Output the [X, Y] coordinate of the center of the cell containing the given text.  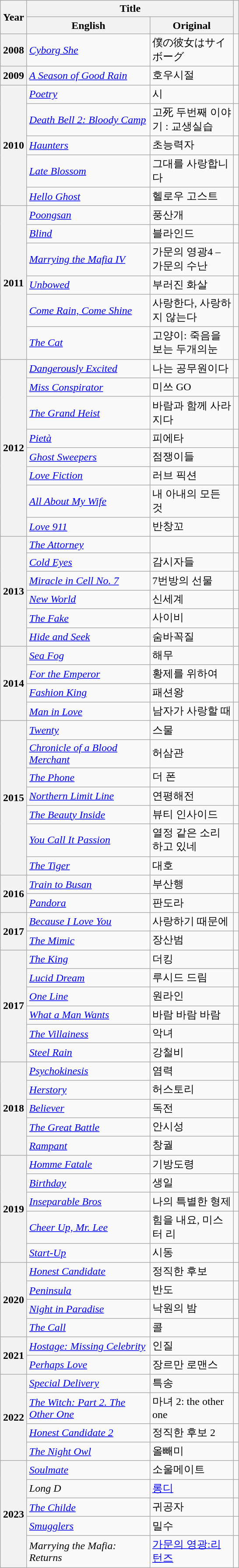
남자가 사랑할 때 [192, 711]
염력 [192, 1071]
2016 [14, 894]
장르만 로맨스 [192, 1365]
인질 [192, 1346]
2020 [14, 1299]
귀공자 [192, 1507]
밀수 [192, 1526]
허스토리 [192, 1090]
해무 [192, 656]
Honest Candidate 2 [88, 1433]
더 폰 [192, 777]
Perhaps Love [88, 1365]
콜 [192, 1328]
Blind [88, 234]
Smugglers [88, 1526]
New World [88, 600]
2022 [14, 1417]
부산행 [192, 885]
열정 같은 소리 하고 있네 [192, 840]
The Great Battle [88, 1127]
신세계 [192, 600]
Man in Love [88, 711]
바람과 함께 사라지다 [192, 413]
Marrying the Mafia: Returns [88, 1551]
초능력자 [192, 146]
Rampant [88, 1146]
황제를 위하여 [192, 674]
What a Man Wants [88, 1016]
힘을 내요, 미스터 리 [192, 1227]
나의 특별한 형제 [192, 1201]
헬로우 고스트 [192, 196]
Come Rain, Come Shine [88, 310]
Start-Up [88, 1253]
스물 [192, 731]
사이비 [192, 618]
시동 [192, 1253]
더킹 [192, 959]
Miss Conspirator [88, 388]
The Call [88, 1328]
2012 [14, 448]
독전 [192, 1108]
반도 [192, 1290]
강철비 [192, 1052]
The Attorney [88, 545]
Believer [88, 1108]
Ghost Sweepers [88, 457]
Hello Ghost [88, 196]
Hostage: Missing Celebrity [88, 1346]
The Mimic [88, 940]
2015 [14, 798]
English [88, 25]
점쟁이들 [192, 457]
생일 [192, 1183]
Psychokinesis [88, 1071]
Pietà [88, 438]
Year [14, 17]
정직한 후보 [192, 1272]
Steel Rain [88, 1052]
The Fake [88, 618]
숨바꼭질 [192, 637]
Unbowed [88, 285]
2014 [14, 684]
대호 [192, 866]
호우시절 [192, 75]
기방도령 [192, 1165]
2011 [14, 282]
뷰티 인사이드 [192, 815]
The Beauty Inside [88, 815]
The Witch: Part 2. The Other One [88, 1408]
Special Delivery [88, 1384]
부러진 화살 [192, 285]
Original [192, 25]
2018 [14, 1108]
Sea Fog [88, 656]
마녀 2: the other one [192, 1408]
고양이: 죽음을보는 두개의눈 [192, 343]
롱디 [192, 1489]
Train to Busan [88, 885]
악녀 [192, 1034]
러브 픽션 [192, 476]
Homme Fatale [88, 1165]
Haunters [88, 146]
Twenty [88, 731]
For the Emperor [88, 674]
All About My Wife [88, 501]
루시드 드림 [192, 978]
Death Bell 2: Bloody Camp [88, 120]
Dangerously Excited [88, 368]
피에타 [192, 438]
Lucid Dream [88, 978]
고死 두번째 이야기 : 교생실습 [192, 120]
미쓰 GO [192, 388]
올빼미 [192, 1451]
Herstory [88, 1090]
낙원의 밤 [192, 1309]
Hide and Seek [88, 637]
판도라 [192, 903]
The Villainess [88, 1034]
僕の彼女はサイボーグ [192, 50]
풍산개 [192, 215]
특송 [192, 1384]
Late Blossom [88, 171]
2008 [14, 50]
블라인드 [192, 234]
Fashion King [88, 693]
Inseparable Bros [88, 1201]
패션왕 [192, 693]
A Season of Good Rain [88, 75]
One Line [88, 996]
2019 [14, 1208]
반창꼬 [192, 527]
Pandora [88, 903]
2021 [14, 1356]
바람 바람 바람 [192, 1016]
The Phone [88, 777]
2009 [14, 75]
Miracle in Cell No. 7 [88, 581]
2010 [14, 146]
Because I Love You [88, 922]
Cold Eyes [88, 562]
2023 [14, 1514]
The Grand Heist [88, 413]
안시성 [192, 1127]
허삼관 [192, 753]
7번방의 선물 [192, 581]
The Cat [88, 343]
Love 911 [88, 527]
The Night Owl [88, 1451]
Night in Paradise [88, 1309]
Cyborg She [88, 50]
장산범 [192, 940]
사랑한다, 사랑하지 않는다 [192, 310]
Long D [88, 1489]
창궐 [192, 1146]
Peninsula [88, 1290]
감시자들 [192, 562]
Title [130, 9]
The Childe [88, 1507]
나는 공무원이다 [192, 368]
2013 [14, 591]
가문의 영광:리턴즈 [192, 1551]
Chronicle of a Blood Merchant [88, 753]
Poetry [88, 95]
사랑하기 때문에 [192, 922]
정직한 후보 2 [192, 1433]
소울메이트 [192, 1470]
내 아내의 모든 것 [192, 501]
Cheer Up, Mr. Lee [88, 1227]
Birthday [88, 1183]
가문의 영광4 – 가문의 수난 [192, 259]
시 [192, 95]
Love Fiction [88, 476]
Northern Limit Line [88, 796]
그대를 사랑합니다 [192, 171]
연평해전 [192, 796]
Poongsan [88, 215]
Soulmate [88, 1470]
원라인 [192, 996]
Marrying the Mafia IV [88, 259]
You Call It Passion [88, 840]
Honest Candidate [88, 1272]
The Tiger [88, 866]
The King [88, 959]
